From the cell containing the given text, extract its center point as [x, y] coordinate. 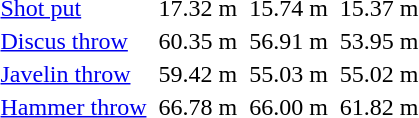
55.03 m [289, 74]
56.91 m [289, 41]
60.35 m [198, 41]
59.42 m [198, 74]
